For the text-containing cell, return its midpoint in [x, y] coordinate format. 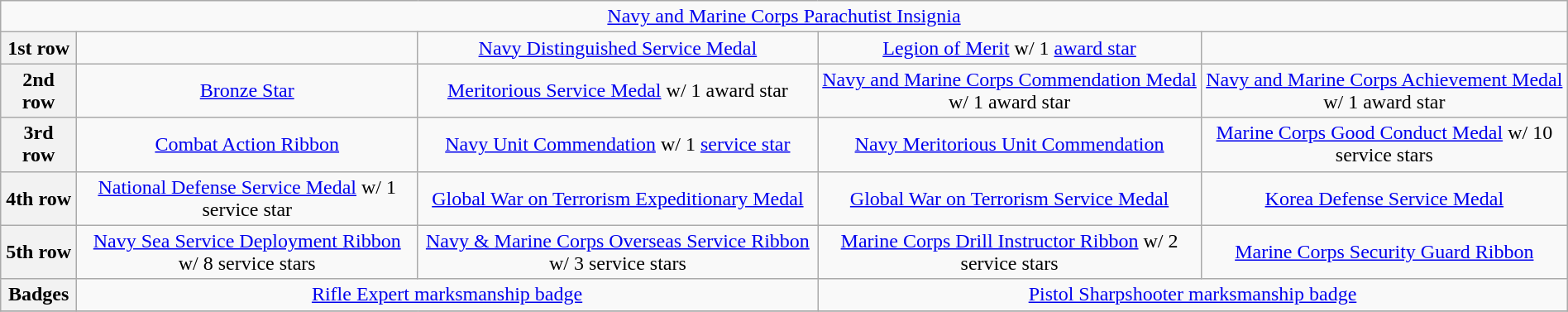
Combat Action Ribbon [246, 144]
5th row [39, 252]
Pistol Sharpshooter marksmanship badge [1193, 295]
Meritorious Service Medal w/ 1 award star [618, 91]
2nd row [39, 91]
Navy Unit Commendation w/ 1 service star [618, 144]
Global War on Terrorism Service Medal [1010, 199]
National Defense Service Medal w/ 1 service star [246, 199]
Navy Distinguished Service Medal [618, 48]
Global War on Terrorism Expeditionary Medal [618, 199]
Navy Meritorious Unit Commendation [1010, 144]
3rd row [39, 144]
Korea Defense Service Medal [1384, 199]
Navy and Marine Corps Commendation Medal w/ 1 award star [1010, 91]
Navy and Marine Corps Achievement Medal w/ 1 award star [1384, 91]
1st row [39, 48]
Navy and Marine Corps Parachutist Insignia [784, 17]
Rifle Expert marksmanship badge [447, 295]
Badges [39, 295]
Legion of Merit w/ 1 award star [1010, 48]
4th row [39, 199]
Navy & Marine Corps Overseas Service Ribbon w/ 3 service stars [618, 252]
Marine Corps Good Conduct Medal w/ 10 service stars [1384, 144]
Marine Corps Drill Instructor Ribbon w/ 2 service stars [1010, 252]
Navy Sea Service Deployment Ribbon w/ 8 service stars [246, 252]
Marine Corps Security Guard Ribbon [1384, 252]
Bronze Star [246, 91]
